Return the (X, Y) coordinate for the center point of the cell that contains the specified text.  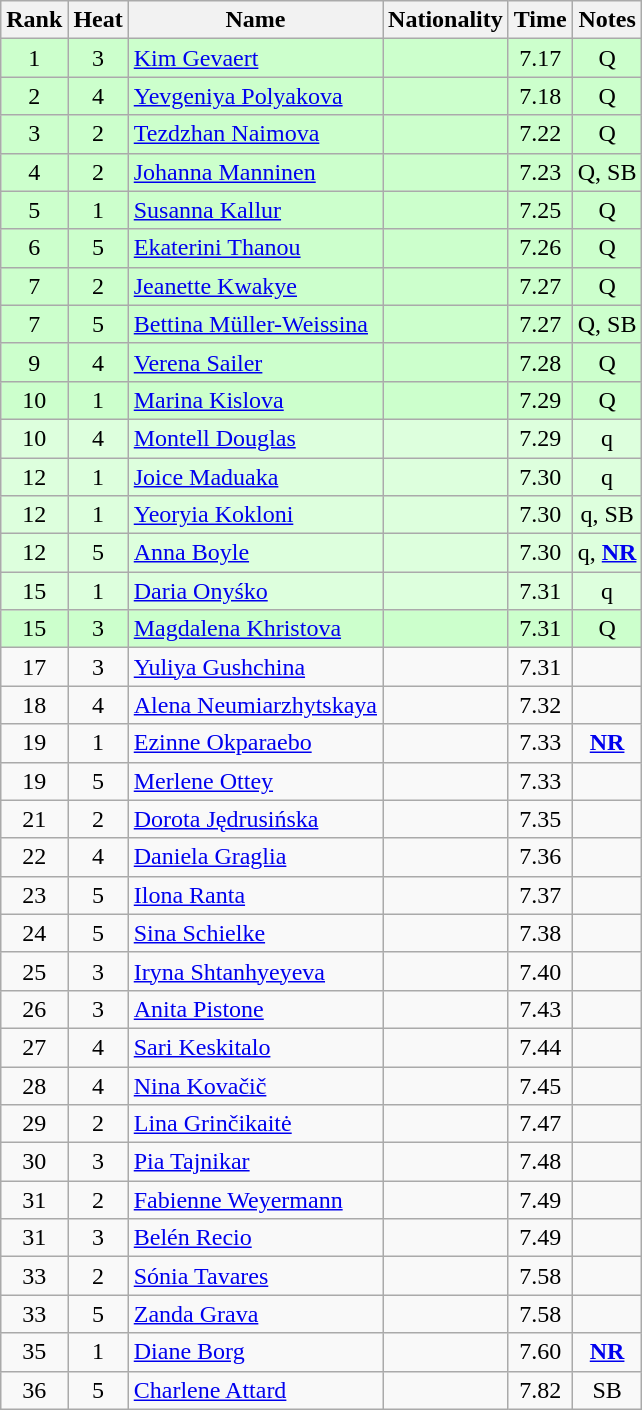
Ezinne Okparaebo (255, 743)
Sónia Tavares (255, 1276)
21 (34, 819)
35 (34, 1352)
7.40 (540, 971)
Joice Maduaka (255, 477)
Yuliya Gushchina (255, 667)
7.26 (540, 248)
Anna Boyle (255, 553)
7.48 (540, 1162)
Iryna Shtanhyeyeva (255, 971)
Rank (34, 20)
7.45 (540, 1085)
7.43 (540, 1009)
7.25 (540, 210)
Ilona Ranta (255, 895)
q, NR (607, 553)
7.32 (540, 705)
22 (34, 857)
Susanna Kallur (255, 210)
Marina Kislova (255, 400)
7.28 (540, 362)
26 (34, 1009)
Charlene Attard (255, 1390)
7.22 (540, 134)
7.47 (540, 1124)
Yeoryia Kokloni (255, 515)
25 (34, 971)
Verena Sailer (255, 362)
Name (255, 20)
Heat (98, 20)
Montell Douglas (255, 438)
Fabienne Weyermann (255, 1200)
7.60 (540, 1352)
Ekaterini Thanou (255, 248)
27 (34, 1047)
7.38 (540, 933)
9 (34, 362)
18 (34, 705)
Daria Onyśko (255, 591)
24 (34, 933)
Yevgeniya Polyakova (255, 96)
7.23 (540, 172)
Time (540, 20)
Kim Gevaert (255, 58)
Dorota Jędrusińska (255, 819)
Nina Kovačič (255, 1085)
7.44 (540, 1047)
7.82 (540, 1390)
36 (34, 1390)
7.35 (540, 819)
7.36 (540, 857)
Merlene Ottey (255, 781)
Alena Neumiarzhytskaya (255, 705)
17 (34, 667)
Daniela Graglia (255, 857)
Bettina Müller-Weissina (255, 324)
Tezdzhan Naimova (255, 134)
Sari Keskitalo (255, 1047)
q, SB (607, 515)
Pia Tajnikar (255, 1162)
Jeanette Kwakye (255, 286)
7.18 (540, 96)
28 (34, 1085)
6 (34, 248)
Notes (607, 20)
Zanda Grava (255, 1314)
29 (34, 1124)
Anita Pistone (255, 1009)
30 (34, 1162)
7.17 (540, 58)
23 (34, 895)
7.37 (540, 895)
Magdalena Khristova (255, 629)
Johanna Manninen (255, 172)
SB (607, 1390)
Nationality (446, 20)
Diane Borg (255, 1352)
Sina Schielke (255, 933)
Belén Recio (255, 1238)
Lina Grinčikaitė (255, 1124)
